Return the [X, Y] coordinate for the center point of the cell that contains the specified text.  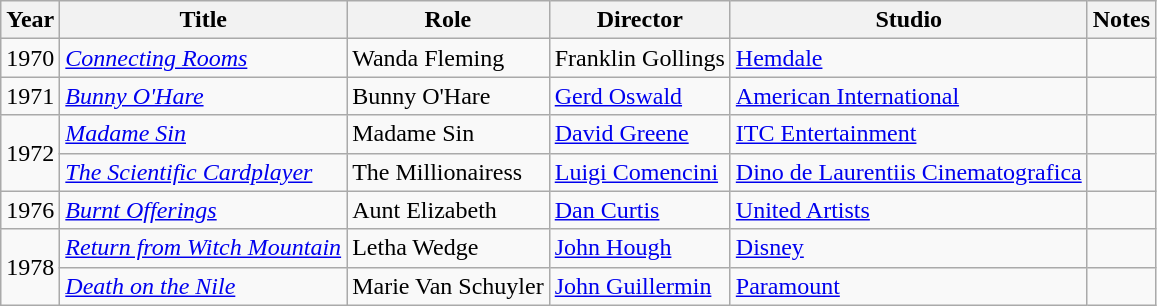
John Hough [640, 248]
1978 [30, 267]
Dino de Laurentiis Cinematografica [908, 172]
Wanda Fleming [448, 58]
ITC Entertainment [908, 134]
The Scientific Cardplayer [204, 172]
Connecting Rooms [204, 58]
1970 [30, 58]
Luigi Comencini [640, 172]
John Guillermin [640, 286]
Aunt Elizabeth [448, 210]
Year [30, 20]
1976 [30, 210]
American International [908, 96]
Marie Van Schuyler [448, 286]
Paramount [908, 286]
Burnt Offerings [204, 210]
Return from Witch Mountain [204, 248]
1972 [30, 153]
Hemdale [908, 58]
The Millionairess [448, 172]
Director [640, 20]
David Greene [640, 134]
Dan Curtis [640, 210]
Notes [1121, 20]
Franklin Gollings [640, 58]
Title [204, 20]
Letha Wedge [448, 248]
Disney [908, 248]
Studio [908, 20]
1971 [30, 96]
United Artists [908, 210]
Death on the Nile [204, 286]
Gerd Oswald [640, 96]
Role [448, 20]
